Output the (X, Y) coordinate of the center of the cell containing the given text.  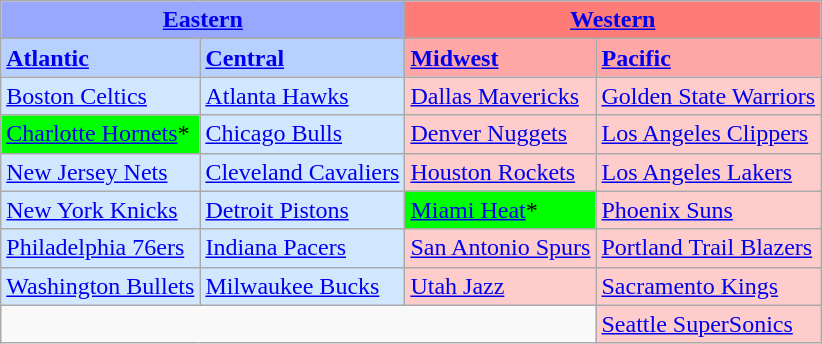
Pacific (708, 58)
New York Knicks (100, 210)
Los Angeles Lakers (708, 172)
Dallas Mavericks (500, 96)
Chicago Bulls (302, 134)
Seattle SuperSonics (708, 324)
Sacramento Kings (708, 286)
Western (613, 20)
Atlanta Hawks (302, 96)
Eastern (203, 20)
Atlantic (100, 58)
Milwaukee Bucks (302, 286)
Portland Trail Blazers (708, 248)
San Antonio Spurs (500, 248)
Denver Nuggets (500, 134)
Cleveland Cavaliers (302, 172)
Golden State Warriors (708, 96)
New Jersey Nets (100, 172)
Phoenix Suns (708, 210)
Indiana Pacers (302, 248)
Houston Rockets (500, 172)
Midwest (500, 58)
Detroit Pistons (302, 210)
Utah Jazz (500, 286)
Miami Heat* (500, 210)
Boston Celtics (100, 96)
Charlotte Hornets* (100, 134)
Los Angeles Clippers (708, 134)
Philadelphia 76ers (100, 248)
Washington Bullets (100, 286)
Central (302, 58)
